Find where the given text appears and provide that cell's center as (X, Y) coordinate. 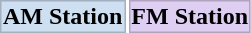
AM Station (62, 16)
FM Station (190, 16)
